Identify which cell holds the provided text, then report its (x, y) central coordinate. 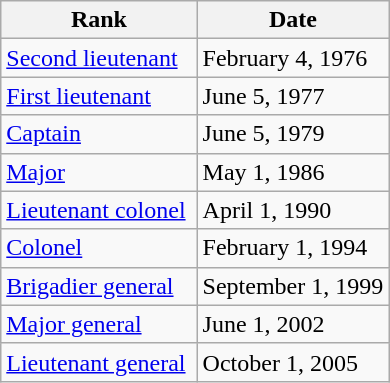
Colonel (99, 248)
Brigadier general (99, 286)
Lieutenant colonel (99, 210)
October 1, 2005 (293, 362)
Second lieutenant (99, 58)
Major (99, 172)
April 1, 1990 (293, 210)
February 1, 1994 (293, 248)
June 5, 1979 (293, 134)
Lieutenant general (99, 362)
May 1, 1986 (293, 172)
June 1, 2002 (293, 324)
Captain (99, 134)
June 5, 1977 (293, 96)
First lieutenant (99, 96)
February 4, 1976 (293, 58)
Rank (99, 20)
Date (293, 20)
Major general (99, 324)
September 1, 1999 (293, 286)
